Pinpoint the cell where the given text exists, returning its (x, y) midpoint coordinate. 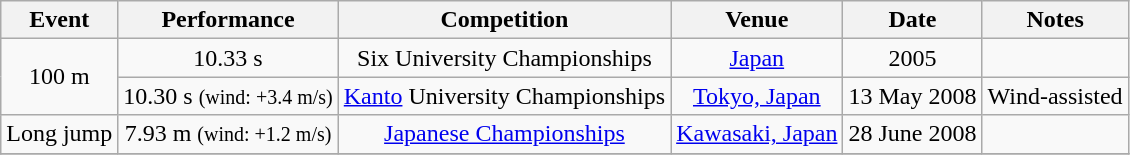
Japanese Championships (504, 134)
Kanto University Championships (504, 96)
Six University Championships (504, 58)
Date (912, 20)
Notes (1055, 20)
100 m (60, 77)
Event (60, 20)
10.33 s (228, 58)
Competition (504, 20)
28 June 2008 (912, 134)
10.30 s (wind: +3.4 m/s) (228, 96)
13 May 2008 (912, 96)
Tokyo, Japan (757, 96)
Wind-assisted (1055, 96)
Japan (757, 58)
Long jump (60, 134)
Kawasaki, Japan (757, 134)
7.93 m (wind: +1.2 m/s) (228, 134)
2005 (912, 58)
Performance (228, 20)
Venue (757, 20)
